Identify which cell holds the provided text, then report its (x, y) central coordinate. 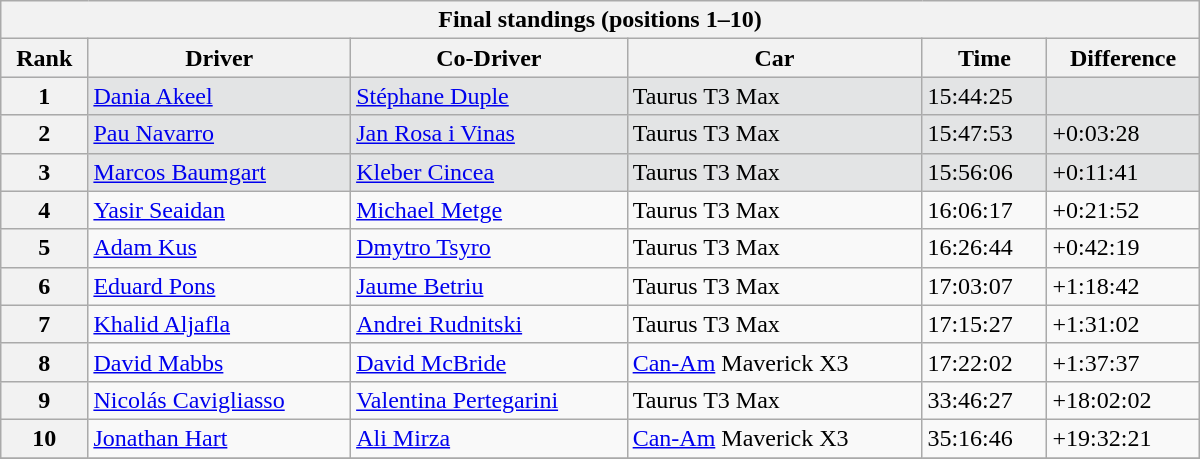
+1:37:37 (1123, 362)
Jonathan Hart (220, 438)
+18:02:02 (1123, 400)
+1:31:02 (1123, 324)
+0:11:41 (1123, 172)
Michael Metge (490, 210)
4 (44, 210)
Adam Kus (220, 248)
3 (44, 172)
17:03:07 (984, 286)
Kleber Cincea (490, 172)
+0:42:19 (1123, 248)
Jan Rosa i Vinas (490, 134)
Andrei Rudnitski (490, 324)
8 (44, 362)
10 (44, 438)
+0:21:52 (1123, 210)
Time (984, 58)
17:15:27 (984, 324)
Final standings (positions 1–10) (600, 20)
7 (44, 324)
Driver (220, 58)
+0:03:28 (1123, 134)
16:06:17 (984, 210)
17:22:02 (984, 362)
2 (44, 134)
33:46:27 (984, 400)
15:56:06 (984, 172)
Yasir Seaidan (220, 210)
Marcos Baumgart (220, 172)
David McBride (490, 362)
15:47:53 (984, 134)
Eduard Pons (220, 286)
35:16:46 (984, 438)
Stéphane Duple (490, 96)
+1:18:42 (1123, 286)
5 (44, 248)
Valentina Pertegarini (490, 400)
Co-Driver (490, 58)
15:44:25 (984, 96)
Pau Navarro (220, 134)
1 (44, 96)
Nicolás Cavigliasso (220, 400)
+19:32:21 (1123, 438)
16:26:44 (984, 248)
Jaume Betriu (490, 286)
Rank (44, 58)
Dmytro Tsyro (490, 248)
David Mabbs (220, 362)
Dania Akeel (220, 96)
6 (44, 286)
9 (44, 400)
Ali Mirza (490, 438)
Khalid Aljafla (220, 324)
Car (774, 58)
Difference (1123, 58)
